Provide the (x, y) coordinate of the cell's center where the given text is located.  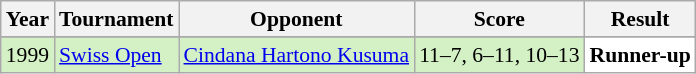
11–7, 6–11, 10–13 (499, 55)
Opponent (297, 19)
1999 (28, 55)
Swiss Open (116, 55)
Result (640, 19)
Year (28, 19)
Runner-up (640, 55)
Tournament (116, 19)
Cindana Hartono Kusuma (297, 55)
Score (499, 19)
